From the cell containing the given text, extract its center point as [X, Y] coordinate. 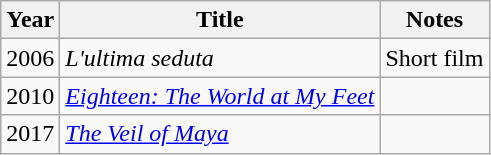
Notes [434, 20]
Year [30, 20]
The Veil of Maya [220, 134]
Short film [434, 58]
2006 [30, 58]
Title [220, 20]
L'ultima seduta [220, 58]
2010 [30, 96]
2017 [30, 134]
Eighteen: The World at My Feet [220, 96]
